Output the [x, y] coordinate of the center of the cell containing the given text.  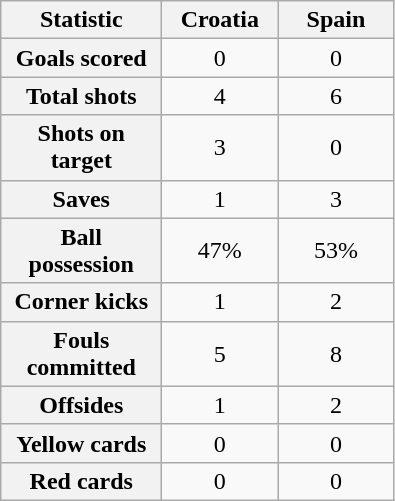
Saves [82, 199]
Statistic [82, 20]
Spain [336, 20]
Red cards [82, 481]
Offsides [82, 405]
Fouls committed [82, 354]
Shots on target [82, 148]
Croatia [220, 20]
5 [220, 354]
8 [336, 354]
Total shots [82, 96]
47% [220, 250]
Goals scored [82, 58]
4 [220, 96]
Yellow cards [82, 443]
Corner kicks [82, 302]
Ball possession [82, 250]
6 [336, 96]
53% [336, 250]
